Search for the cell housing the specified text and yield its (X, Y) center coordinate. 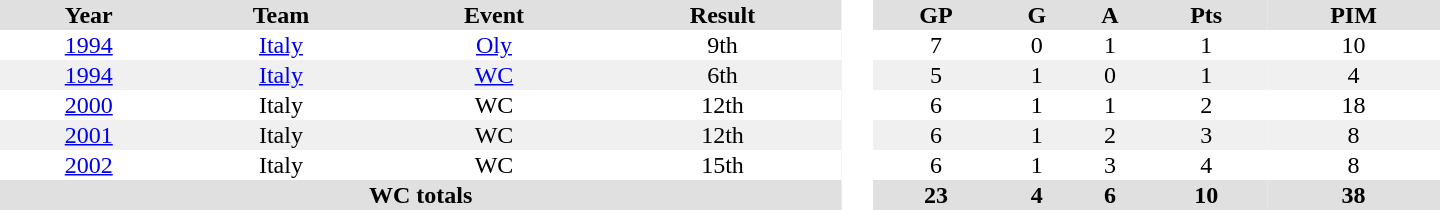
5 (936, 75)
Result (723, 15)
A (1110, 15)
23 (936, 195)
Team (280, 15)
18 (1354, 105)
2000 (88, 105)
15th (723, 165)
PIM (1354, 15)
2002 (88, 165)
38 (1354, 195)
2001 (88, 135)
WC totals (420, 195)
6th (723, 75)
Pts (1206, 15)
Year (88, 15)
7 (936, 45)
9th (723, 45)
GP (936, 15)
Oly (494, 45)
G (1036, 15)
Event (494, 15)
